From the cell containing the given text, extract its center point as (X, Y) coordinate. 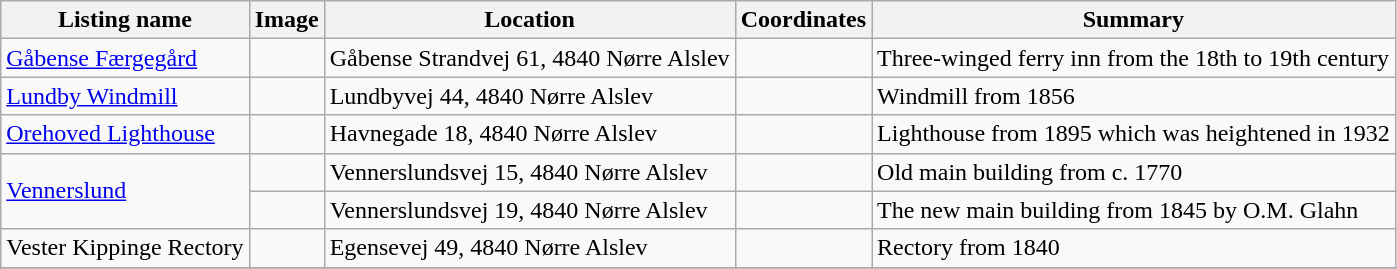
Three-winged ferry inn from the 18th to 19th century (1134, 58)
Rectory from 1840 (1134, 248)
Old main building from c. 1770 (1134, 172)
Havnegade 18, 4840 Nørre Alslev (530, 134)
Gåbense Strandvej 61, 4840 Nørre Alslev (530, 58)
Orehoved Lighthouse (125, 134)
Vennerslund (125, 191)
Egensevej 49, 4840 Nørre Alslev (530, 248)
Gåbense Færgegård (125, 58)
Image (286, 20)
Vennerslundsvej 19, 4840 Nørre Alslev (530, 210)
Vester Kippinge Rectory (125, 248)
Lundbyvej 44, 4840 Nørre Alslev (530, 96)
Lundby Windmill (125, 96)
Coordinates (803, 20)
Location (530, 20)
Listing name (125, 20)
Summary (1134, 20)
Windmill from 1856 (1134, 96)
Lighthouse from 1895 which was heightened in 1932 (1134, 134)
The new main building from 1845 by O.M. Glahn (1134, 210)
Vennerslundsvej 15, 4840 Nørre Alslev (530, 172)
